From the cell containing the given text, extract its center point as (X, Y) coordinate. 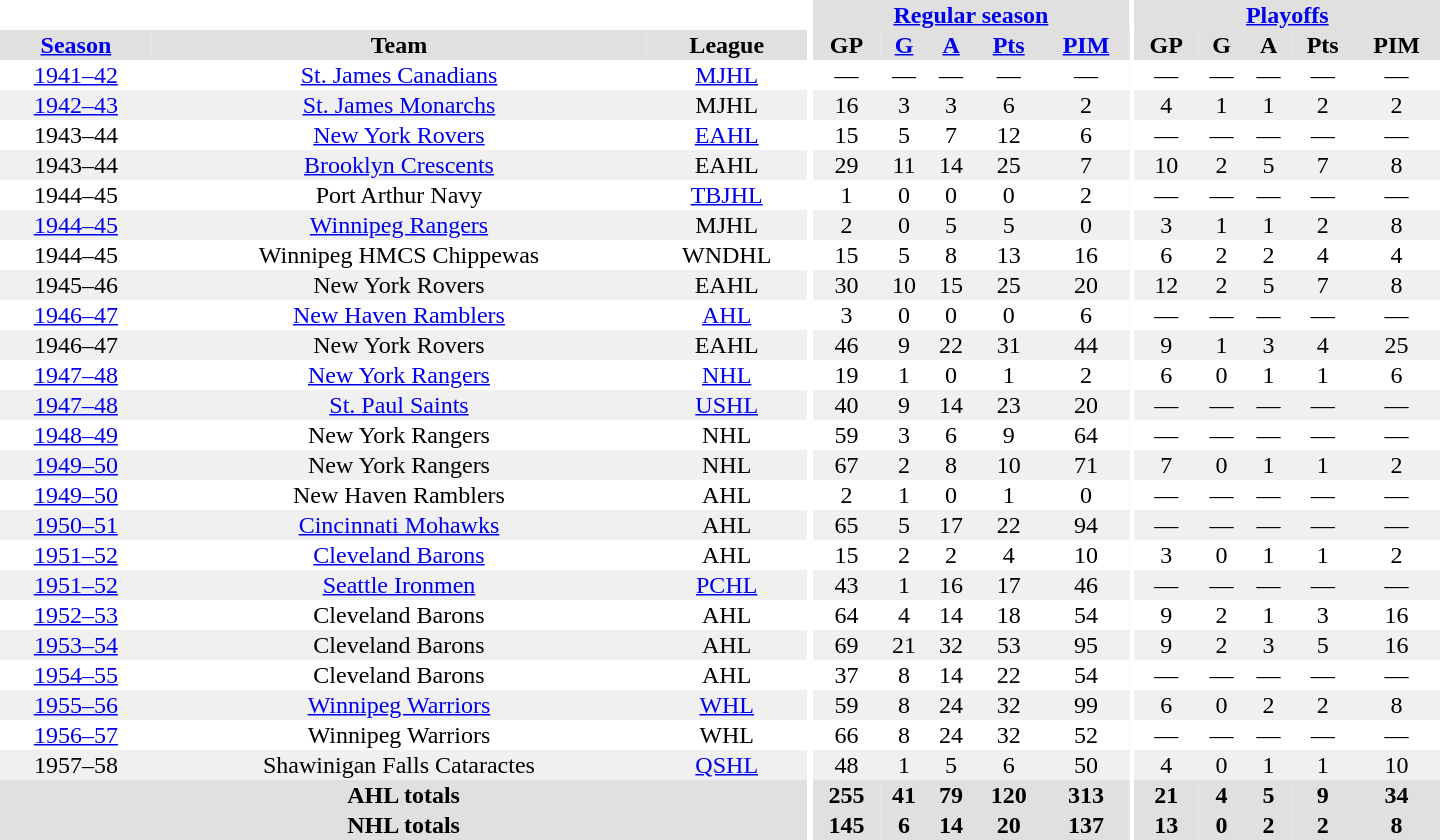
137 (1086, 825)
1948–49 (76, 435)
44 (1086, 345)
1941–42 (76, 75)
52 (1086, 735)
65 (846, 525)
PCHL (726, 585)
99 (1086, 705)
USHL (726, 405)
1956–57 (76, 735)
Brooklyn Crescents (399, 165)
1954–55 (76, 675)
30 (846, 285)
1950–51 (76, 525)
18 (1009, 615)
29 (846, 165)
19 (846, 375)
1952–53 (76, 615)
Regular season (970, 15)
40 (846, 405)
11 (904, 165)
1942–43 (76, 105)
1945–46 (76, 285)
Shawinigan Falls Cataractes (399, 765)
120 (1009, 795)
Winnipeg Rangers (399, 225)
AHL totals (404, 795)
St. Paul Saints (399, 405)
67 (846, 465)
Seattle Ironmen (399, 585)
37 (846, 675)
Cincinnati Mohawks (399, 525)
95 (1086, 645)
1953–54 (76, 645)
255 (846, 795)
34 (1396, 795)
Winnipeg HMCS Chippewas (399, 255)
69 (846, 645)
50 (1086, 765)
79 (952, 795)
41 (904, 795)
66 (846, 735)
WNDHL (726, 255)
71 (1086, 465)
145 (846, 825)
23 (1009, 405)
53 (1009, 645)
TBJHL (726, 195)
League (726, 45)
Team (399, 45)
48 (846, 765)
43 (846, 585)
313 (1086, 795)
St. James Canadians (399, 75)
Season (76, 45)
94 (1086, 525)
Playoffs (1288, 15)
1955–56 (76, 705)
1957–58 (76, 765)
31 (1009, 345)
St. James Monarchs (399, 105)
NHL totals (404, 825)
Port Arthur Navy (399, 195)
QSHL (726, 765)
